Locate the cell with the specified text and output its [x, y] center coordinate. 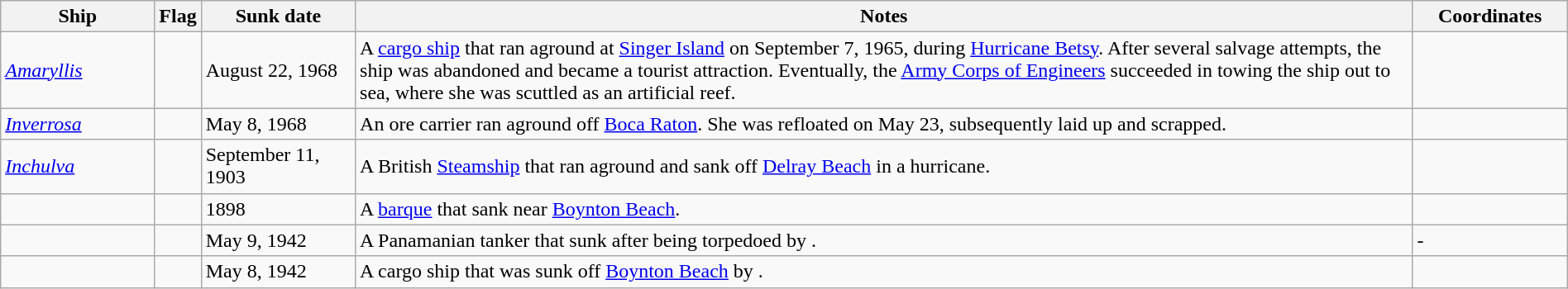
A Panamanian tanker that sunk after being torpedoed by . [884, 240]
September 11, 1903 [278, 167]
A barque that sank near Boynton Beach. [884, 209]
Sunk date [278, 17]
Amaryllis [78, 70]
May 9, 1942 [278, 240]
Notes [884, 17]
Inverrosa [78, 124]
May 8, 1942 [278, 272]
An ore carrier ran aground off Boca Raton. She was refloated on May 23, subsequently laid up and scrapped. [884, 124]
- [1490, 240]
Ship [78, 17]
Coordinates [1490, 17]
August 22, 1968 [278, 70]
1898 [278, 209]
Inchulva [78, 167]
A British Steamship that ran aground and sank off Delray Beach in a hurricane. [884, 167]
Flag [178, 17]
A cargo ship that was sunk off Boynton Beach by . [884, 272]
May 8, 1968 [278, 124]
